Determine the [x, y] coordinate at the center of the cell enclosing the given text.  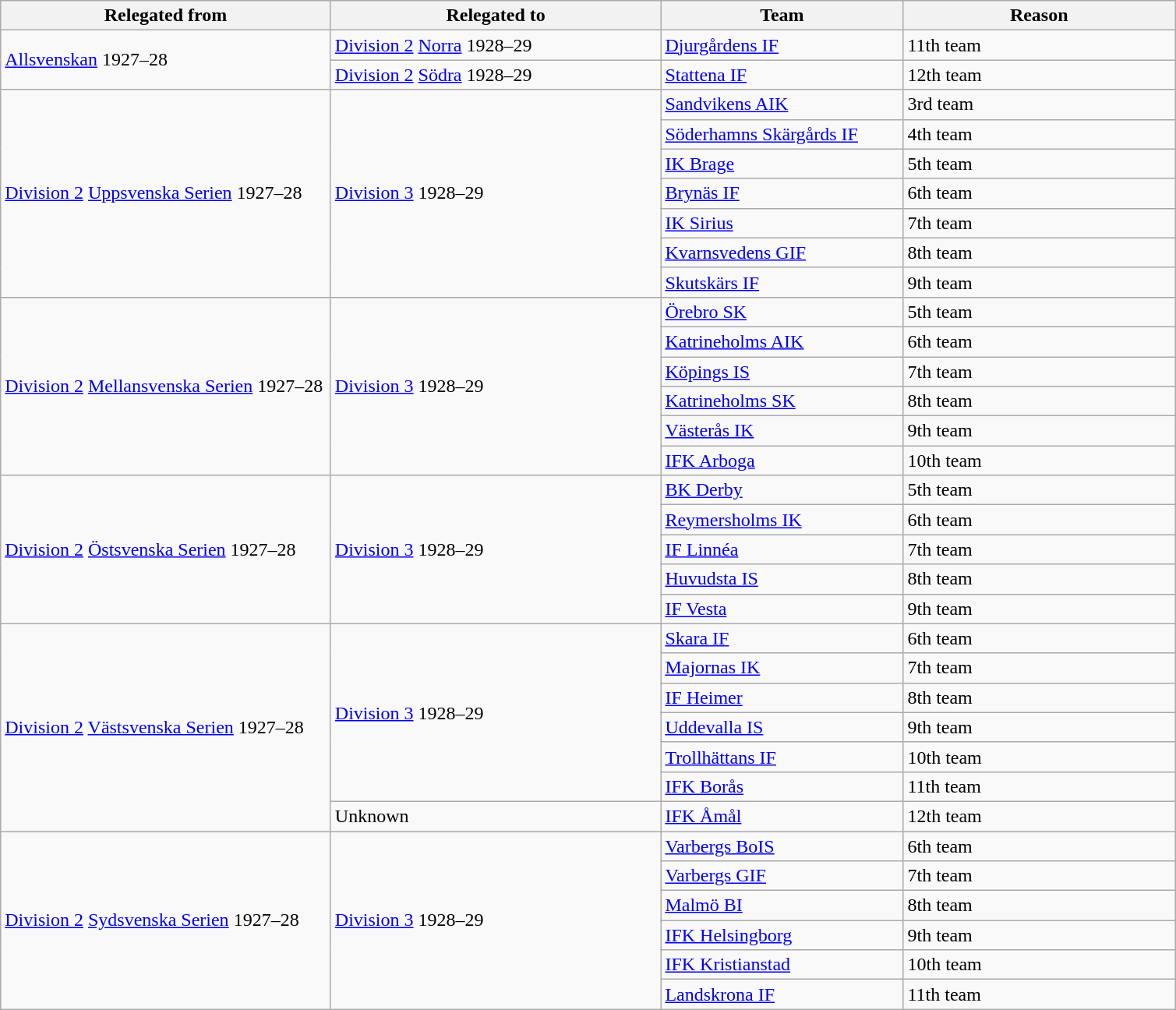
Landskrona IF [782, 994]
Division 2 Västsvenska Serien 1927–28 [166, 727]
Reason [1040, 16]
Malmö BI [782, 906]
Trollhättans IF [782, 757]
Skara IF [782, 638]
4th team [1040, 134]
Djurgårdens IF [782, 45]
Kvarnsvedens GIF [782, 252]
Varbergs GIF [782, 876]
3rd team [1040, 104]
Majornas IK [782, 668]
IF Vesta [782, 609]
Relegated to [496, 16]
Söderhamns Skärgårds IF [782, 134]
Köpings IS [782, 372]
IK Sirius [782, 223]
IFK Helsingborg [782, 935]
Division 2 Norra 1928–29 [496, 45]
Katrineholms SK [782, 401]
Unknown [496, 816]
Division 2 Östsvenska Serien 1927–28 [166, 549]
Sandvikens AIK [782, 104]
Skutskärs IF [782, 282]
IFK Kristianstad [782, 965]
IFK Åmål [782, 816]
Katrineholms AIK [782, 341]
Västerås IK [782, 431]
Division 2 Sydsvenska Serien 1927–28 [166, 920]
Division 2 Uppsvenska Serien 1927–28 [166, 193]
Varbergs BoIS [782, 846]
BK Derby [782, 490]
Brynäs IF [782, 193]
IF Heimer [782, 697]
IFK Borås [782, 786]
Huvudsta IS [782, 579]
IF Linnéa [782, 549]
Uddevalla IS [782, 727]
Division 2 Södra 1928–29 [496, 75]
Reymersholms IK [782, 520]
Division 2 Mellansvenska Serien 1927–28 [166, 386]
IK Brage [782, 164]
Örebro SK [782, 312]
Allsvenskan 1927–28 [166, 60]
Stattena IF [782, 75]
Relegated from [166, 16]
IFK Arboga [782, 461]
Team [782, 16]
